Identify which cell holds the provided text, then report its [X, Y] central coordinate. 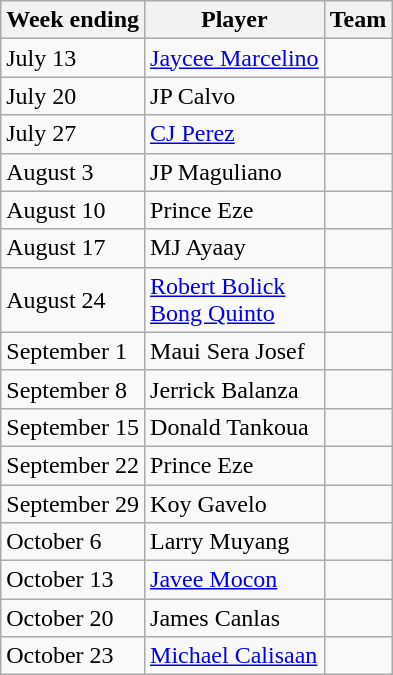
Week ending [73, 20]
August 10 [73, 210]
July 13 [73, 58]
October 20 [73, 618]
August 17 [73, 248]
Javee Mocon [235, 580]
Jaycee Marcelino [235, 58]
JP Maguliano [235, 172]
CJ Perez [235, 134]
Koy Gavelo [235, 503]
Michael Calisaan [235, 656]
Player [235, 20]
Larry Muyang [235, 542]
August 3 [73, 172]
July 20 [73, 96]
October 23 [73, 656]
Donald Tankoua [235, 427]
Jerrick Balanza [235, 389]
September 15 [73, 427]
September 8 [73, 389]
James Canlas [235, 618]
October 6 [73, 542]
Maui Sera Josef [235, 351]
September 29 [73, 503]
MJ Ayaay [235, 248]
Team [358, 20]
September 22 [73, 465]
Robert Bolick Bong Quinto [235, 300]
August 24 [73, 300]
September 1 [73, 351]
JP Calvo [235, 96]
October 13 [73, 580]
July 27 [73, 134]
